Determine the [X, Y] coordinate at the center of the cell enclosing the given text.  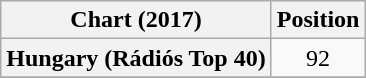
Position [318, 20]
Hungary (Rádiós Top 40) [136, 58]
Chart (2017) [136, 20]
92 [318, 58]
